Determine the [X, Y] coordinate at the center of the cell enclosing the given text.  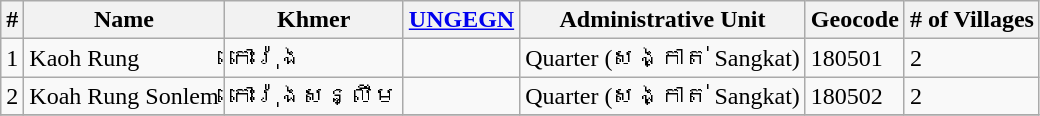
កោះរ៉ុង [314, 58]
Name [124, 20]
180502 [854, 96]
Koah Rung Sonlem [124, 96]
Administrative Unit [663, 20]
180501 [854, 58]
1 [12, 58]
UNGEGN [461, 20]
Geocode [854, 20]
Khmer [314, 20]
# of Villages [972, 20]
# [12, 20]
កោះរ៉ុងសន្លឹម [314, 96]
Kaoh Rung [124, 58]
